Search for the cell housing the specified text and yield its (X, Y) center coordinate. 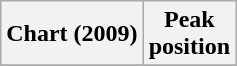
Peakposition (189, 34)
Chart (2009) (72, 34)
